Detect which cell encompasses the target text, then output its (X, Y) center coordinate. 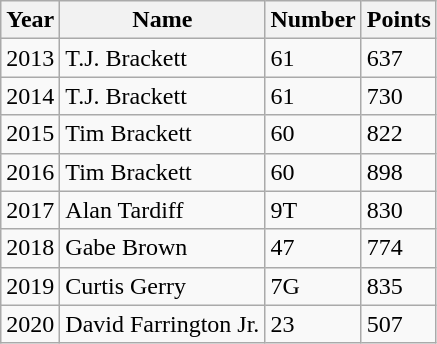
2014 (30, 96)
Year (30, 20)
2019 (30, 286)
9T (313, 210)
Gabe Brown (162, 248)
898 (398, 172)
Curtis Gerry (162, 286)
637 (398, 58)
822 (398, 134)
830 (398, 210)
2016 (30, 172)
2017 (30, 210)
507 (398, 324)
2015 (30, 134)
730 (398, 96)
774 (398, 248)
7G (313, 286)
47 (313, 248)
Alan Tardiff (162, 210)
Name (162, 20)
Points (398, 20)
2020 (30, 324)
2018 (30, 248)
835 (398, 286)
23 (313, 324)
2013 (30, 58)
David Farrington Jr. (162, 324)
Number (313, 20)
